Find where the given text appears and provide that cell's center as (x, y) coordinate. 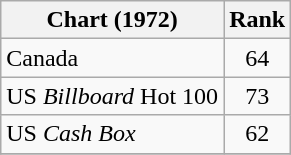
Canada (112, 58)
US Cash Box (112, 134)
64 (258, 58)
Rank (258, 20)
US Billboard Hot 100 (112, 96)
73 (258, 96)
62 (258, 134)
Chart (1972) (112, 20)
